Determine the [x, y] coordinate at the center of the cell enclosing the given text.  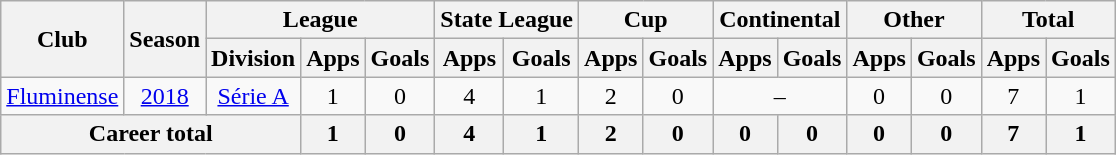
Career total [151, 134]
Continental [780, 20]
Club [62, 39]
Season [165, 39]
– [780, 96]
Cup [646, 20]
Other [914, 20]
Division [254, 58]
State League [507, 20]
2018 [165, 96]
League [320, 20]
Total [1048, 20]
Série A [254, 96]
Fluminense [62, 96]
